Return the (x, y) coordinate for the center point of the cell that contains the specified text.  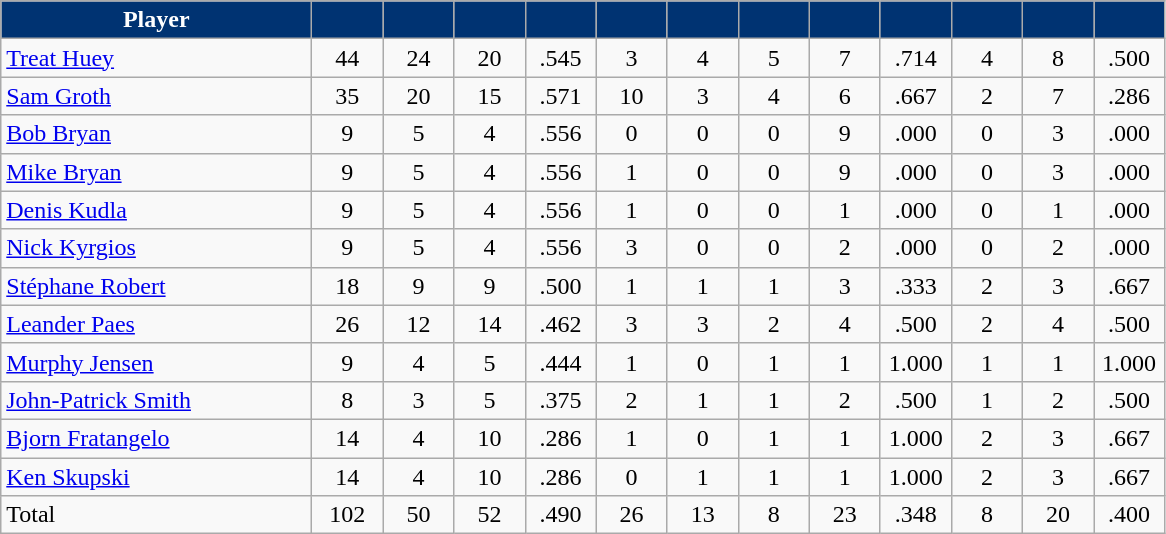
23 (844, 515)
.545 (560, 58)
.571 (560, 96)
18 (348, 286)
Leander Paes (156, 324)
.444 (560, 362)
Sam Groth (156, 96)
John-Patrick Smith (156, 400)
Bjorn Fratangelo (156, 438)
12 (418, 324)
102 (348, 515)
6 (844, 96)
.714 (916, 58)
Player (156, 20)
Ken Skupski (156, 477)
52 (490, 515)
13 (702, 515)
Nick Kyrgios (156, 248)
Stéphane Robert (156, 286)
35 (348, 96)
.490 (560, 515)
.375 (560, 400)
Mike Bryan (156, 172)
Treat Huey (156, 58)
.462 (560, 324)
24 (418, 58)
50 (418, 515)
.348 (916, 515)
44 (348, 58)
.333 (916, 286)
Murphy Jensen (156, 362)
.400 (1130, 515)
Total (156, 515)
Denis Kudla (156, 210)
Bob Bryan (156, 134)
15 (490, 96)
